Determine the [X, Y] coordinate at the center of the cell enclosing the given text.  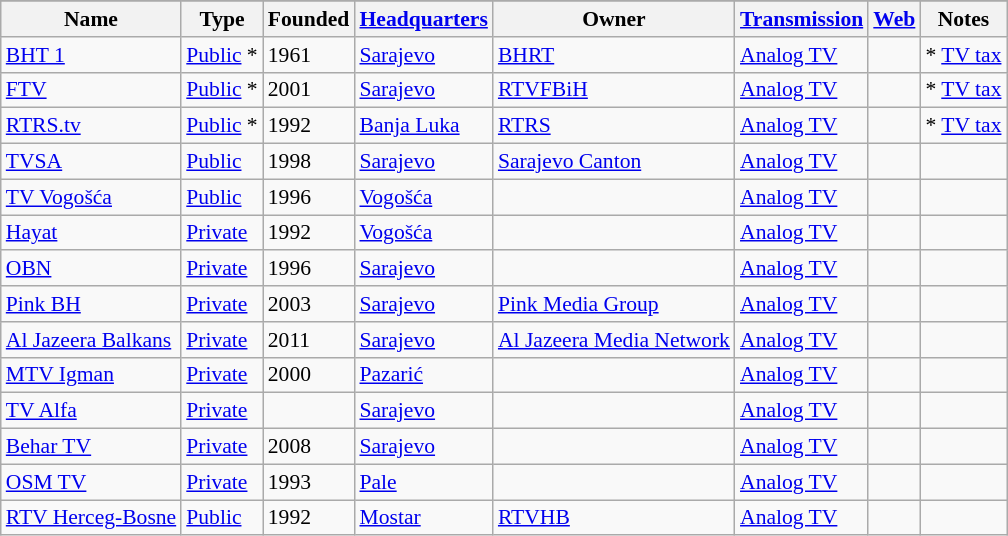
BHT 1 [91, 55]
1993 [309, 482]
FTV [91, 90]
RTVHB [614, 518]
Hayat [91, 233]
Pink Media Group [614, 304]
RTVFBiH [614, 90]
RTRS.tv [91, 126]
TV Alfa [91, 411]
Web [894, 19]
1998 [309, 162]
Sarajevo Canton [614, 162]
Al Jazeera Media Network [614, 340]
Banja Luka [423, 126]
Notes [963, 19]
Headquarters [423, 19]
2000 [309, 375]
Pale [423, 482]
RTV Herceg-Bosne [91, 518]
TVSA [91, 162]
2003 [309, 304]
OSM TV [91, 482]
1961 [309, 55]
2001 [309, 90]
Owner [614, 19]
Name [91, 19]
2011 [309, 340]
Founded [309, 19]
Type [222, 19]
Behar TV [91, 447]
RTRS [614, 126]
OBN [91, 269]
Mostar [423, 518]
TV Vogošća [91, 197]
2008 [309, 447]
Pazarić [423, 375]
MTV Igman [91, 375]
Pink BH [91, 304]
Al Jazeera Balkans [91, 340]
BHRT [614, 55]
Transmission [802, 19]
